Extract the [X, Y] coordinate from the center of the cell holding the provided text.  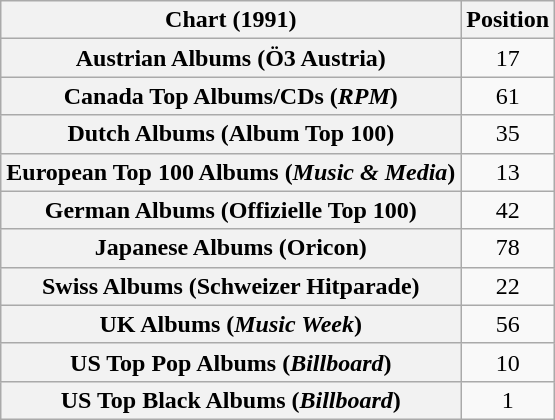
Austrian Albums (Ö3 Austria) [231, 58]
Swiss Albums (Schweizer Hitparade) [231, 286]
56 [508, 324]
1 [508, 400]
61 [508, 96]
European Top 100 Albums (Music & Media) [231, 172]
US Top Pop Albums (Billboard) [231, 362]
Chart (1991) [231, 20]
17 [508, 58]
22 [508, 286]
German Albums (Offizielle Top 100) [231, 210]
Dutch Albums (Album Top 100) [231, 134]
Position [508, 20]
13 [508, 172]
42 [508, 210]
Canada Top Albums/CDs (RPM) [231, 96]
Japanese Albums (Oricon) [231, 248]
10 [508, 362]
35 [508, 134]
US Top Black Albums (Billboard) [231, 400]
UK Albums (Music Week) [231, 324]
78 [508, 248]
